From the cell containing the given text, extract its center point as [x, y] coordinate. 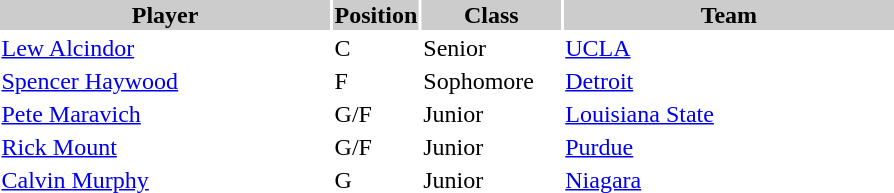
Lew Alcindor [165, 48]
C [376, 48]
Purdue [729, 147]
Louisiana State [729, 114]
Rick Mount [165, 147]
Position [376, 15]
F [376, 81]
Player [165, 15]
Detroit [729, 81]
Class [492, 15]
Pete Maravich [165, 114]
UCLA [729, 48]
Senior [492, 48]
Sophomore [492, 81]
Team [729, 15]
Spencer Haywood [165, 81]
